From the cell containing the given text, extract its center point as [X, Y] coordinate. 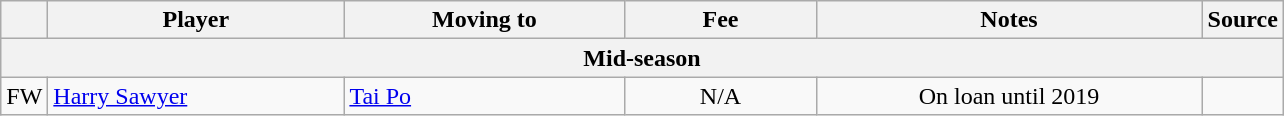
Moving to [484, 20]
Harry Sawyer [196, 96]
Fee [720, 20]
FW [24, 96]
Tai Po [484, 96]
Mid-season [642, 58]
N/A [720, 96]
On loan until 2019 [1009, 96]
Player [196, 20]
Source [1242, 20]
Notes [1009, 20]
